Scan for the cell matching the given text and deliver its [x, y] coordinate at center. 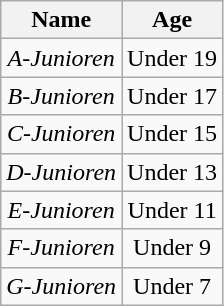
Under 11 [172, 210]
E-Junioren [62, 210]
Under 9 [172, 248]
Under 7 [172, 286]
Name [62, 20]
Under 17 [172, 96]
Under 15 [172, 134]
Under 19 [172, 58]
A-Junioren [62, 58]
Under 13 [172, 172]
B-Junioren [62, 96]
F-Junioren [62, 248]
G-Junioren [62, 286]
C-Junioren [62, 134]
D-Junioren [62, 172]
Age [172, 20]
